From the cell containing the given text, extract its center point as [x, y] coordinate. 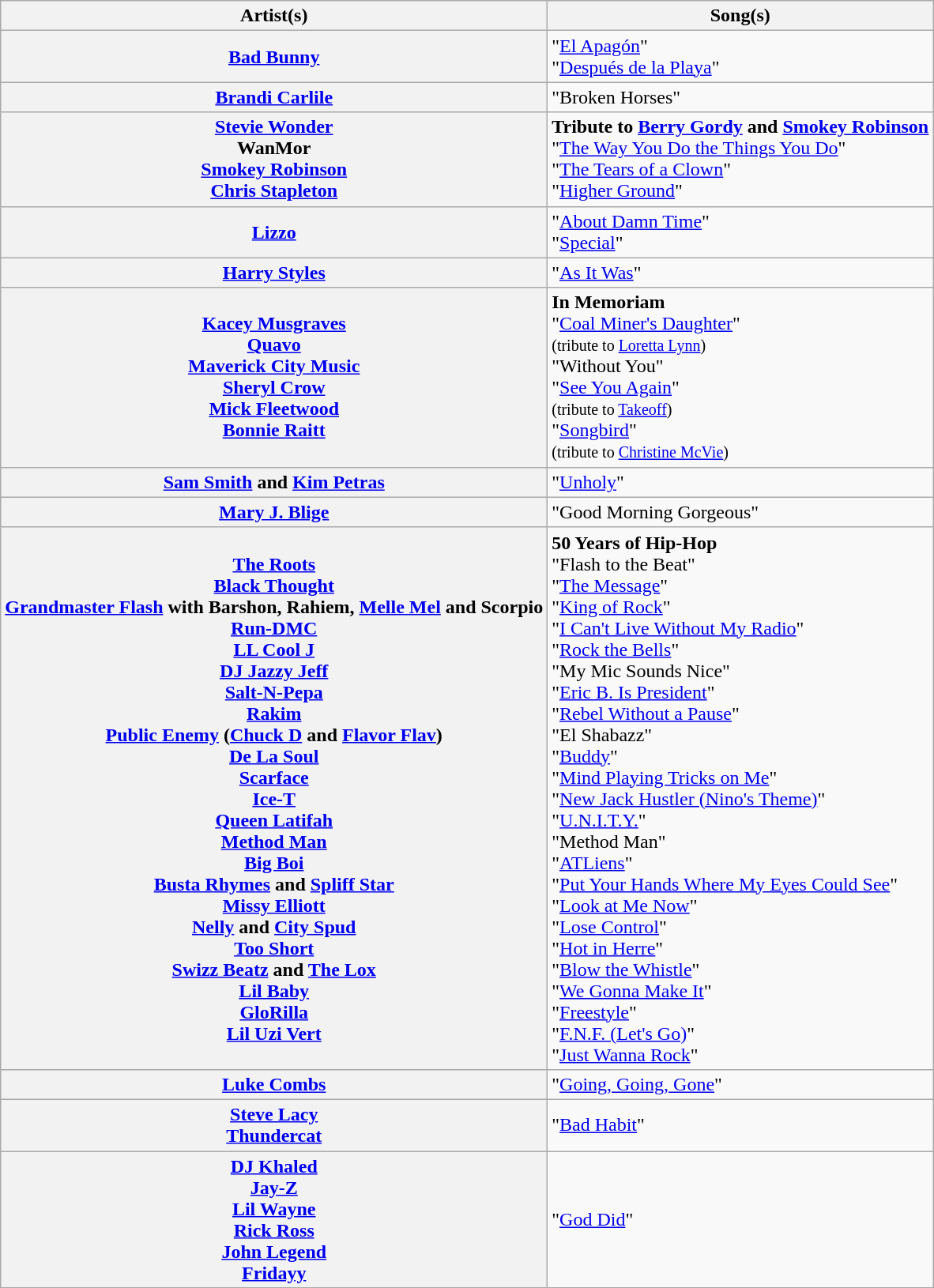
"El Apagón""Después de la Playa" [740, 57]
Harry Styles [274, 273]
Sam Smith and Kim Petras [274, 482]
Kacey Musgraves Quavo Maverick City Music Sheryl Crow Mick Fleetwood Bonnie Raitt [274, 378]
Artist(s) [274, 16]
Mary J. Blige [274, 512]
"Unholy" [740, 482]
Luke Combs [274, 1084]
Song(s) [740, 16]
"Good Morning Gorgeous" [740, 512]
Bad Bunny [274, 57]
Tribute to Berry Gordy and Smokey Robinson "The Way You Do the Things You Do" "The Tears of a Clown" "Higher Ground" [740, 160]
"God Did" [740, 1218]
"Bad Habit" [740, 1125]
"Broken Horses" [740, 97]
"About Damn Time""Special" [740, 232]
DJ Khaled Jay-Z Lil Wayne Rick Ross John Legend Fridayy [274, 1218]
Lizzo [274, 232]
Steve Lacy Thundercat [274, 1125]
"As It Was" [740, 273]
Brandi Carlile [274, 97]
"Going, Going, Gone" [740, 1084]
Stevie Wonder WanMor Smokey Robinson Chris Stapleton [274, 160]
